For the text-containing cell, return its midpoint in (X, Y) coordinate format. 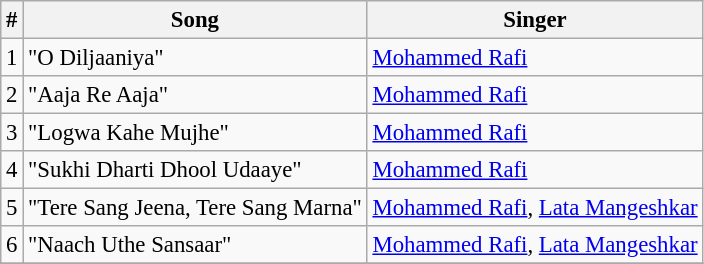
# (12, 20)
2 (12, 95)
"Aaja Re Aaja" (195, 95)
Singer (535, 20)
"Sukhi Dharti Dhool Udaaye" (195, 170)
6 (12, 245)
"Naach Uthe Sansaar" (195, 245)
"Tere Sang Jeena, Tere Sang Marna" (195, 208)
4 (12, 170)
Song (195, 20)
3 (12, 133)
5 (12, 208)
"O Diljaaniya" (195, 58)
1 (12, 58)
"Logwa Kahe Mujhe" (195, 133)
